Detect which cell encompasses the target text, then output its (x, y) center coordinate. 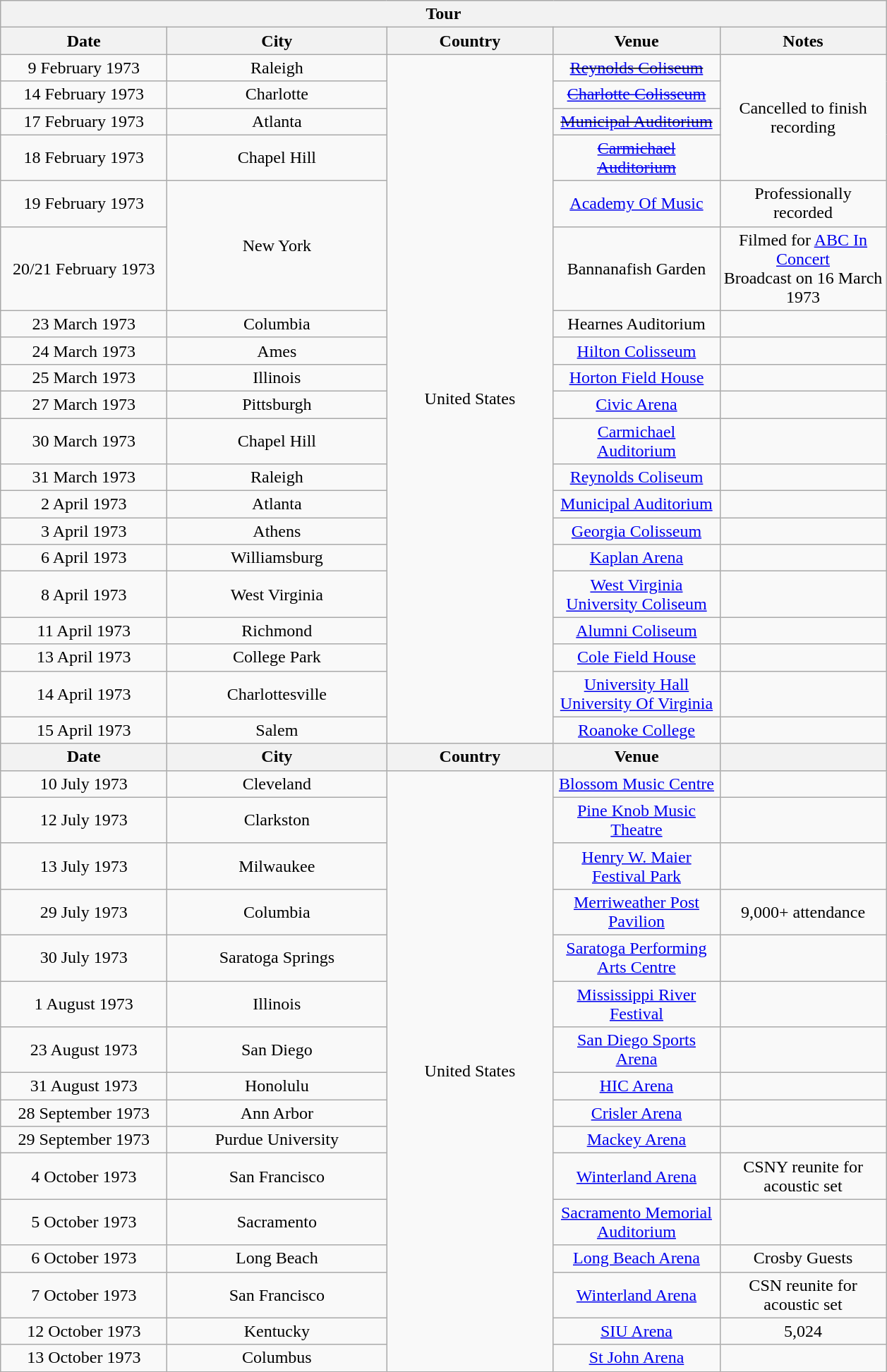
1 August 1973 (84, 1003)
14 February 1973 (84, 95)
Sacramento Memorial Auditorium (636, 1222)
17 February 1973 (84, 121)
5,024 (803, 1331)
Cleveland (277, 784)
7 October 1973 (84, 1295)
Filmed for ABC In ConcertBroadcast on 16 March 1973 (803, 268)
Purdue University (277, 1140)
New York (277, 245)
Salem (277, 730)
Bannanafish Garden (636, 268)
Pine Knob Music Theatre (636, 820)
Charlottesville (277, 694)
2 April 1973 (84, 504)
Ames (277, 351)
Civic Arena (636, 404)
Charlotte (277, 95)
Kentucky (277, 1331)
15 April 1973 (84, 730)
Merriweather Post Pavilion (636, 911)
4 October 1973 (84, 1177)
31 March 1973 (84, 478)
College Park (277, 657)
Tour (443, 14)
8 April 1973 (84, 594)
San Diego (277, 1050)
Mississippi River Festival (636, 1003)
Georgia Colisseum (636, 531)
Milwaukee (277, 866)
12 July 1973 (84, 820)
Hilton Colisseum (636, 351)
31 August 1973 (84, 1086)
University Hall University Of Virginia (636, 694)
9,000+ attendance (803, 911)
Long Beach (277, 1258)
23 March 1973 (84, 324)
Horton Field House (636, 377)
5 October 1973 (84, 1222)
Honolulu (277, 1086)
29 September 1973 (84, 1140)
13 July 1973 (84, 866)
3 April 1973 (84, 531)
CSNY reunite for acoustic set (803, 1177)
30 March 1973 (84, 440)
27 March 1973 (84, 404)
Williamsburg (277, 558)
HIC Arena (636, 1086)
11 April 1973 (84, 631)
Kaplan Arena (636, 558)
Athens (277, 531)
West Virginia (277, 594)
CSN reunite for acoustic set (803, 1295)
Cole Field House (636, 657)
SIU Arena (636, 1331)
Academy Of Music (636, 203)
Charlotte Colisseum (636, 95)
Sacramento (277, 1222)
24 March 1973 (84, 351)
23 August 1973 (84, 1050)
12 October 1973 (84, 1331)
Long Beach Arena (636, 1258)
Crisler Arena (636, 1113)
6 October 1973 (84, 1258)
St John Arena (636, 1358)
West Virginia University Coliseum (636, 594)
13 October 1973 (84, 1358)
Clarkston (277, 820)
Hearnes Auditorium (636, 324)
Cancelled to finish recording (803, 117)
28 September 1973 (84, 1113)
14 April 1973 (84, 694)
Henry W. Maier Festival Park (636, 866)
Blossom Music Centre (636, 784)
San Diego Sports Arena (636, 1050)
Crosby Guests (803, 1258)
Ann Arbor (277, 1113)
Saratoga Springs (277, 958)
20/21 February 1973 (84, 268)
29 July 1973 (84, 911)
Roanoke College (636, 730)
30 July 1973 (84, 958)
Professionally recorded (803, 203)
Columbus (277, 1358)
9 February 1973 (84, 68)
Richmond (277, 631)
18 February 1973 (84, 158)
Alumni Coliseum (636, 631)
Saratoga Performing Arts Centre (636, 958)
6 April 1973 (84, 558)
Notes (803, 41)
19 February 1973 (84, 203)
25 March 1973 (84, 377)
13 April 1973 (84, 657)
Pittsburgh (277, 404)
10 July 1973 (84, 784)
Mackey Arena (636, 1140)
